Return the (x, y) coordinate for the center point of the cell that contains the specified text.  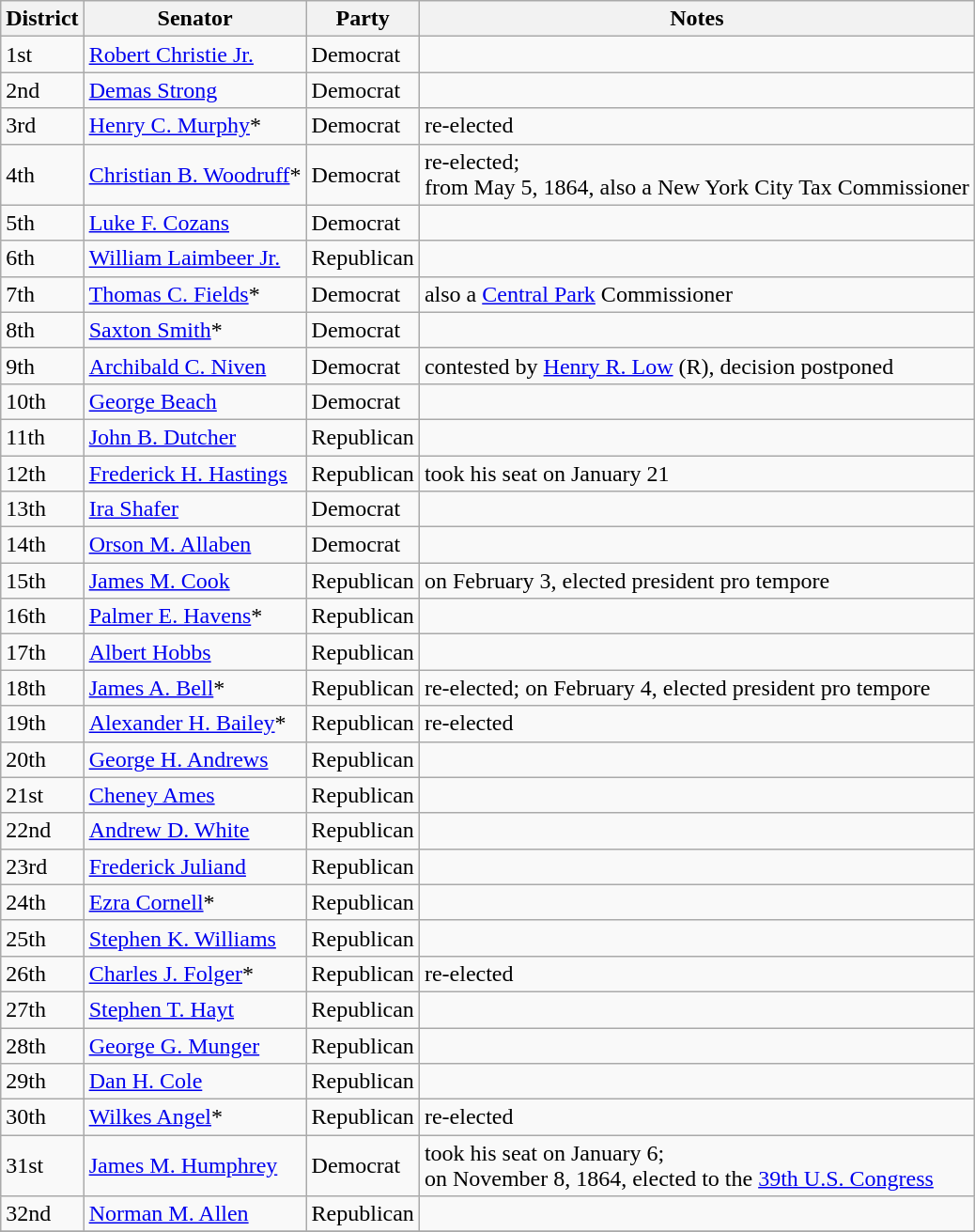
Charles J. Folger* (195, 974)
12th (42, 473)
22nd (42, 831)
Albert Hobbs (195, 652)
James M. Cook (195, 581)
4th (42, 175)
John B. Dutcher (195, 437)
Stephen T. Hayt (195, 1009)
7th (42, 294)
Party (363, 19)
contested by Henry R. Low (R), decision postponed (697, 366)
26th (42, 974)
9th (42, 366)
30th (42, 1117)
8th (42, 330)
James M. Humphrey (195, 1165)
William Laimbeer Jr. (195, 258)
Cheney Ames (195, 795)
District (42, 19)
Norman M. Allen (195, 1214)
Robert Christie Jr. (195, 55)
Palmer E. Havens* (195, 616)
Dan H. Cole (195, 1082)
Frederick H. Hastings (195, 473)
11th (42, 437)
24th (42, 902)
George G. Munger (195, 1046)
23rd (42, 866)
took his seat on January 6; on November 8, 1864, elected to the 39th U.S. Congress (697, 1165)
13th (42, 509)
Thomas C. Fields* (195, 294)
17th (42, 652)
Saxton Smith* (195, 330)
Alexander H. Bailey* (195, 724)
32nd (42, 1214)
27th (42, 1009)
also a Central Park Commissioner (697, 294)
10th (42, 401)
re-elected; on February 4, elected president pro tempore (697, 688)
29th (42, 1082)
re-elected; from May 5, 1864, also a New York City Tax Commissioner (697, 175)
Henry C. Murphy* (195, 126)
Wilkes Angel* (195, 1117)
20th (42, 759)
Andrew D. White (195, 831)
2nd (42, 90)
Stephen K. Williams (195, 938)
14th (42, 545)
Orson M. Allaben (195, 545)
James A. Bell* (195, 688)
Demas Strong (195, 90)
took his seat on January 21 (697, 473)
18th (42, 688)
Senator (195, 19)
1st (42, 55)
16th (42, 616)
25th (42, 938)
5th (42, 223)
Archibald C. Niven (195, 366)
George Beach (195, 401)
Luke F. Cozans (195, 223)
George H. Andrews (195, 759)
31st (42, 1165)
19th (42, 724)
Christian B. Woodruff* (195, 175)
6th (42, 258)
Notes (697, 19)
on February 3, elected president pro tempore (697, 581)
Ira Shafer (195, 509)
Ezra Cornell* (195, 902)
3rd (42, 126)
Frederick Juliand (195, 866)
15th (42, 581)
28th (42, 1046)
21st (42, 795)
